Pinpoint the cell where the given text exists, returning its (x, y) midpoint coordinate. 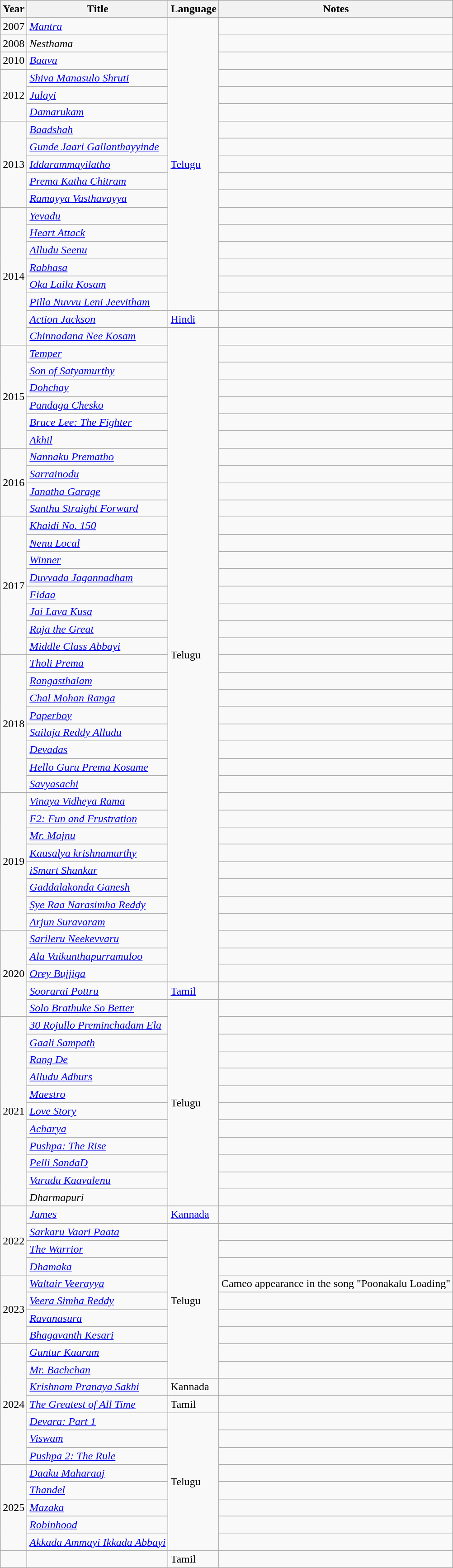
Chal Mohan Ranga (98, 698)
Hindi (193, 319)
Oka Laila Kosam (98, 285)
Sye Raa Narasimha Reddy (98, 905)
2012 (14, 95)
Year (14, 9)
F2: Fun and Frustration (98, 819)
Action Jackson (98, 319)
2023 (14, 1309)
Bruce Lee: The Fighter (98, 422)
2007 (14, 26)
2010 (14, 61)
Hello Guru Prema Kosame (98, 767)
Ravanasura (98, 1318)
Pushpa: The Rise (98, 1146)
Shiva Manasulo Shruti (98, 78)
Language (193, 9)
Varudu Kaavalenu (98, 1180)
Rang De (98, 1060)
Khaidi No. 150 (98, 526)
Temper (98, 353)
2015 (14, 396)
Devadas (98, 749)
Krishnam Pranaya Sakhi (98, 1387)
Bhagavanth Kesari (98, 1335)
Janatha Garage (98, 491)
Waltair Veerayya (98, 1283)
The Greatest of All Time (98, 1404)
Solo Brathuke So Better (98, 1008)
Iddarammayilatho (98, 164)
2025 (14, 1507)
Mantra (98, 26)
Arjun Suravaram (98, 922)
Nenu Local (98, 543)
Viswam (98, 1439)
Alludu Seenu (98, 250)
Robinhood (98, 1525)
Sarkaru Vaari Paata (98, 1232)
Winner (98, 560)
Fidaa (98, 595)
Akkada Ammayi Ikkada Abbayi (98, 1542)
Sarrainodu (98, 474)
Tholi Prema (98, 663)
Rangasthalam (98, 681)
Damarukam (98, 112)
Chinnadana Nee Kosam (98, 336)
2017 (14, 586)
Prema Katha Chitram (98, 181)
2019 (14, 862)
James (98, 1215)
2024 (14, 1404)
Veera Simha Reddy (98, 1301)
2014 (14, 276)
Cameo appearance in the song "Poonakalu Loading" (335, 1283)
Pilla Nuvvu Leni Jeevitham (98, 302)
Dharmapuri (98, 1197)
Mr. Bachchan (98, 1370)
Dohchay (98, 388)
Title (98, 9)
2008 (14, 43)
The Warrior (98, 1249)
2013 (14, 164)
Nannaku Prematho (98, 457)
Baadshah (98, 129)
Yevadu (98, 216)
Ala Vaikunthapurramuloo (98, 956)
Gaddalakonda Ganesh (98, 887)
Paperboy (98, 715)
Nesthama (98, 43)
Kausalya krishnamurthy (98, 853)
Devara: Part 1 (98, 1421)
2021 (14, 1111)
Gaali Sampath (98, 1042)
2020 (14, 973)
Duvvada Jagannadham (98, 577)
Jai Lava Kusa (98, 612)
Son of Satyamurthy (98, 371)
Santhu Straight Forward (98, 509)
Mr. Majnu (98, 836)
Savyasachi (98, 784)
Love Story (98, 1111)
Heart Attack (98, 233)
Pushpa 2: The Rule (98, 1456)
Pelli SandaD (98, 1163)
2016 (14, 482)
Sarileru Neekevvaru (98, 939)
2022 (14, 1240)
Akhil (98, 439)
Gunde Jaari Gallanthayyinde (98, 147)
Julayi (98, 95)
Acharya (98, 1129)
Thandel (98, 1490)
Notes (335, 9)
Soorarai Pottru (98, 991)
Daaku Maharaaj (98, 1473)
Pandaga Chesko (98, 405)
30 Rojullo Preminchadam Ela (98, 1025)
Sailaja Reddy Alludu (98, 732)
Maestro (98, 1094)
Ramayya Vasthavayya (98, 198)
2018 (14, 724)
Mazaka (98, 1507)
Guntur Kaaram (98, 1353)
Alludu Adhurs (98, 1077)
Vinaya Vidheya Rama (98, 801)
iSmart Shankar (98, 870)
Rabhasa (98, 267)
Middle Class Abbayi (98, 646)
Orey Bujjiga (98, 973)
Baava (98, 61)
Raja the Great (98, 629)
Dhamaka (98, 1266)
